Provide the [x, y] coordinate of the cell's center where the given text is located.  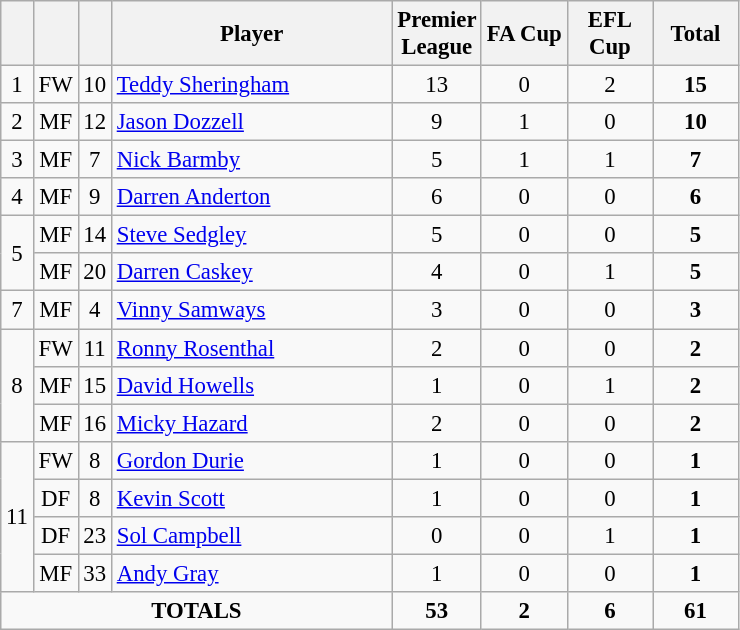
Player [252, 34]
61 [696, 611]
33 [94, 573]
14 [94, 235]
Micky Hazard [252, 423]
Ronny Rosenthal [252, 348]
Andy Gray [252, 573]
13 [436, 85]
Darren Caskey [252, 273]
Jason Dozzell [252, 122]
TOTALS [196, 611]
20 [94, 273]
Sol Campbell [252, 536]
Darren Anderton [252, 197]
53 [436, 611]
Teddy Sheringham [252, 85]
Kevin Scott [252, 498]
Gordon Durie [252, 460]
David Howells [252, 385]
12 [94, 122]
EFL Cup [610, 34]
Steve Sedgley [252, 235]
Premier League [436, 34]
Nick Barmby [252, 160]
23 [94, 536]
FA Cup [524, 34]
16 [94, 423]
Vinny Samways [252, 310]
Total [696, 34]
